Output the [X, Y] coordinate of the center of the cell containing the given text.  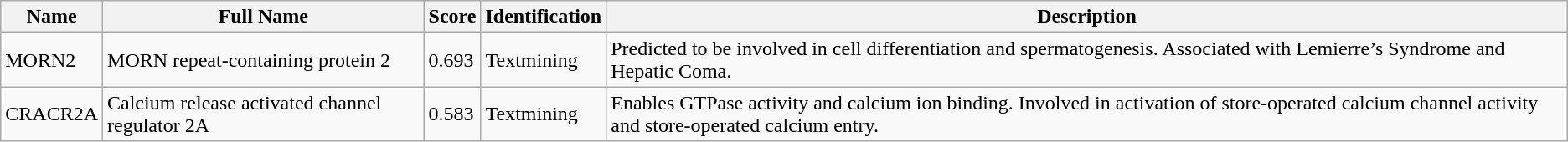
Identification [544, 17]
Description [1087, 17]
0.693 [452, 60]
MORN2 [52, 60]
Score [452, 17]
Predicted to be involved in cell differentiation and spermatogenesis. Associated with Lemierre’s Syndrome and Hepatic Coma. [1087, 60]
Calcium release activated channel regulator 2A [264, 114]
CRACR2A [52, 114]
0.583 [452, 114]
MORN repeat-containing protein 2 [264, 60]
Enables GTPase activity and calcium ion binding. Involved in activation of store-operated calcium channel activity and store-operated calcium entry. [1087, 114]
Full Name [264, 17]
Name [52, 17]
